Detect which cell encompasses the target text, then output its [x, y] center coordinate. 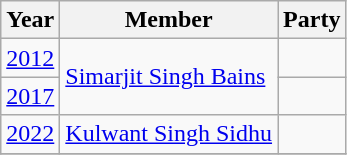
Year [30, 20]
2022 [30, 134]
Party [312, 20]
2012 [30, 58]
Simarjit Singh Bains [169, 77]
Kulwant Singh Sidhu [169, 134]
Member [169, 20]
2017 [30, 96]
